Identify which cell holds the provided text, then report its (x, y) central coordinate. 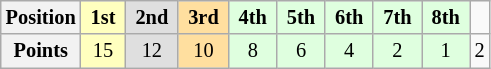
6th (349, 17)
4th (253, 17)
12 (152, 51)
8 (253, 51)
1 (446, 51)
4 (349, 51)
7th (397, 17)
15 (104, 51)
8th (446, 17)
5th (301, 17)
10 (203, 51)
2nd (152, 17)
1st (104, 17)
3rd (203, 17)
Points (41, 51)
6 (301, 51)
Position (41, 17)
